From the cell containing the given text, extract its center point as (x, y) coordinate. 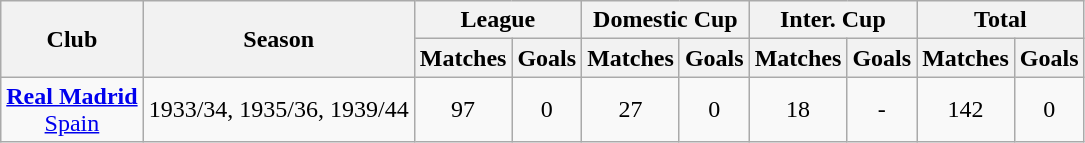
97 (463, 110)
Total (1000, 20)
1933/34, 1935/36, 1939/44 (278, 110)
Real MadridSpain (72, 110)
League (498, 20)
Inter. Cup (832, 20)
18 (798, 110)
Club (72, 39)
27 (631, 110)
- (882, 110)
142 (966, 110)
Season (278, 39)
Domestic Cup (666, 20)
